Detect which cell encompasses the target text, then output its (x, y) center coordinate. 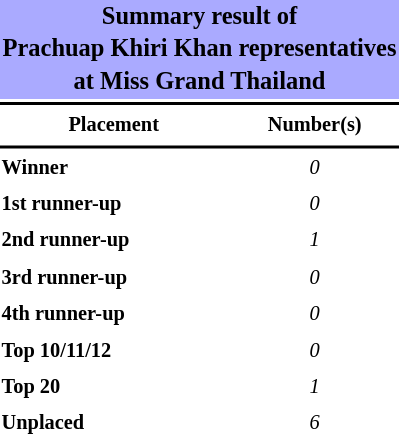
1st runner-up (114, 204)
Winner (114, 168)
Summary result ofPrachuap Khiri Khan representativesat Miss Grand Thailand (200, 50)
Placement (114, 125)
4th runner-up (114, 314)
Number(s) (314, 125)
Top 10/11/12 (114, 351)
3rd runner-up (114, 278)
Top 20 (114, 387)
2nd runner-up (114, 241)
